Locate the cell with the specified text and output its [X, Y] center coordinate. 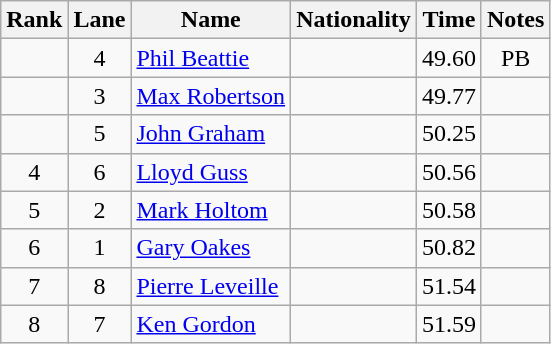
Lloyd Guss [211, 172]
Nationality [354, 20]
John Graham [211, 134]
Name [211, 20]
Time [448, 20]
50.58 [448, 210]
50.56 [448, 172]
3 [100, 96]
50.25 [448, 134]
51.59 [448, 324]
Mark Holtom [211, 210]
Phil Beattie [211, 58]
50.82 [448, 248]
Lane [100, 20]
Rank [34, 20]
Notes [515, 20]
Ken Gordon [211, 324]
49.60 [448, 58]
2 [100, 210]
PB [515, 58]
1 [100, 248]
Pierre Leveille [211, 286]
Gary Oakes [211, 248]
51.54 [448, 286]
49.77 [448, 96]
Max Robertson [211, 96]
